For the text-containing cell, return its midpoint in [X, Y] coordinate format. 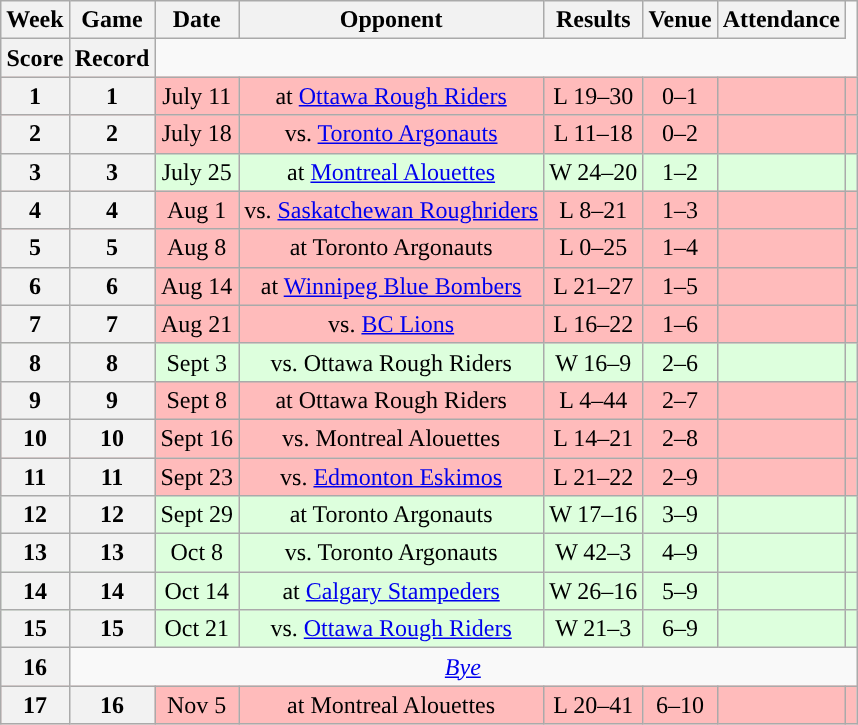
4–9 [680, 553]
Opponent [392, 20]
L 21–22 [594, 477]
W 24–20 [594, 172]
vs. Montreal Alouettes [392, 438]
Aug 21 [197, 324]
L 19–30 [594, 96]
Aug 1 [197, 210]
L 20–41 [594, 705]
L 14–21 [594, 438]
Sept 23 [197, 477]
6–10 [680, 705]
1–4 [680, 248]
2–6 [680, 362]
July 25 [197, 172]
July 11 [197, 96]
Nov 5 [197, 705]
Results [594, 20]
Record [112, 58]
Game [112, 20]
0–2 [680, 134]
vs. Saskatchewan Roughriders [392, 210]
at Calgary Stampeders [392, 591]
Bye [462, 667]
W 17–16 [594, 515]
Sept 8 [197, 400]
Aug 8 [197, 248]
1–5 [680, 286]
6–9 [680, 629]
vs. BC Lions [392, 324]
Venue [680, 20]
Attendance [781, 20]
L 11–18 [594, 134]
W 16–9 [594, 362]
17 [35, 705]
Oct 21 [197, 629]
Sept 16 [197, 438]
Sept 29 [197, 515]
Date [197, 20]
L 16–22 [594, 324]
Aug 14 [197, 286]
L 8–21 [594, 210]
2–7 [680, 400]
W 21–3 [594, 629]
2–8 [680, 438]
vs. Edmonton Eskimos [392, 477]
1–3 [680, 210]
2–9 [680, 477]
L 4–44 [594, 400]
L 0–25 [594, 248]
L 21–27 [594, 286]
Oct 8 [197, 553]
1–2 [680, 172]
3–9 [680, 515]
July 18 [197, 134]
Score [35, 58]
at Winnipeg Blue Bombers [392, 286]
W 42–3 [594, 553]
Oct 14 [197, 591]
1–6 [680, 324]
Sept 3 [197, 362]
5–9 [680, 591]
0–1 [680, 96]
Week [35, 20]
W 26–16 [594, 591]
